Scan for the cell matching the given text and deliver its [X, Y] coordinate at center. 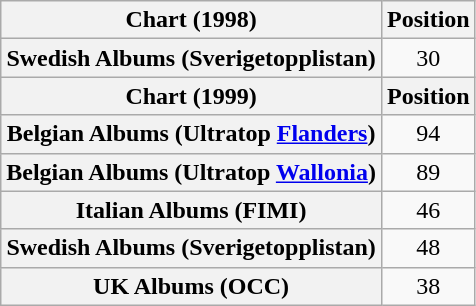
89 [428, 172]
Chart (1998) [192, 20]
Chart (1999) [192, 96]
46 [428, 210]
Italian Albums (FIMI) [192, 210]
Belgian Albums (Ultratop Flanders) [192, 134]
94 [428, 134]
38 [428, 286]
30 [428, 58]
48 [428, 248]
Belgian Albums (Ultratop Wallonia) [192, 172]
UK Albums (OCC) [192, 286]
